For the text-containing cell, return its midpoint in (x, y) coordinate format. 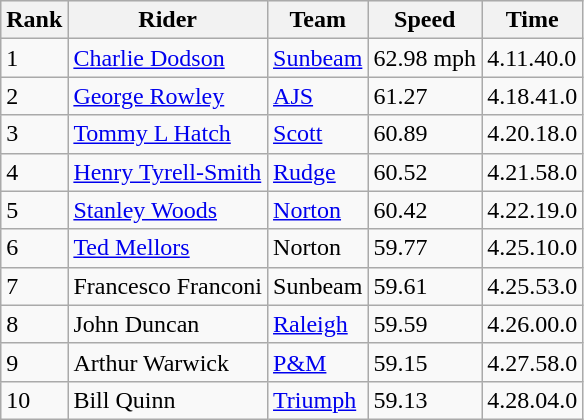
George Rowley (168, 96)
6 (34, 248)
4.25.10.0 (532, 248)
Charlie Dodson (168, 58)
61.27 (425, 96)
5 (34, 210)
4.22.19.0 (532, 210)
59.59 (425, 324)
Rank (34, 20)
4.27.58.0 (532, 362)
Speed (425, 20)
60.89 (425, 134)
Stanley Woods (168, 210)
4.20.18.0 (532, 134)
7 (34, 286)
59.13 (425, 400)
Scott (318, 134)
60.42 (425, 210)
9 (34, 362)
Tommy L Hatch (168, 134)
Time (532, 20)
8 (34, 324)
4.11.40.0 (532, 58)
Rudge (318, 172)
4.25.53.0 (532, 286)
Ted Mellors (168, 248)
59.77 (425, 248)
59.61 (425, 286)
60.52 (425, 172)
John Duncan (168, 324)
4.21.58.0 (532, 172)
2 (34, 96)
59.15 (425, 362)
4.18.41.0 (532, 96)
Arthur Warwick (168, 362)
1 (34, 58)
Triumph (318, 400)
4 (34, 172)
Team (318, 20)
10 (34, 400)
Raleigh (318, 324)
Francesco Franconi (168, 286)
4.28.04.0 (532, 400)
AJS (318, 96)
62.98 mph (425, 58)
Henry Tyrell-Smith (168, 172)
Rider (168, 20)
3 (34, 134)
P&M (318, 362)
Bill Quinn (168, 400)
4.26.00.0 (532, 324)
